Return (x, y) of the center of cell containing provided text 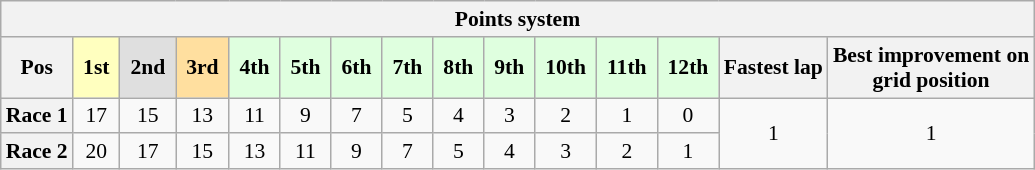
10th (566, 68)
4th (254, 68)
0 (688, 116)
6th (356, 68)
5th (306, 68)
3rd (202, 68)
Pos (37, 68)
9th (510, 68)
12th (688, 68)
Fastest lap (774, 68)
7th (408, 68)
11th (628, 68)
2nd (148, 68)
Best improvement ongrid position (931, 68)
8th (458, 68)
Race 1 (37, 116)
Points system (518, 19)
1st (96, 68)
Race 2 (37, 152)
20 (96, 152)
